Extract the (X, Y) coordinate from the center of the cell holding the provided text.  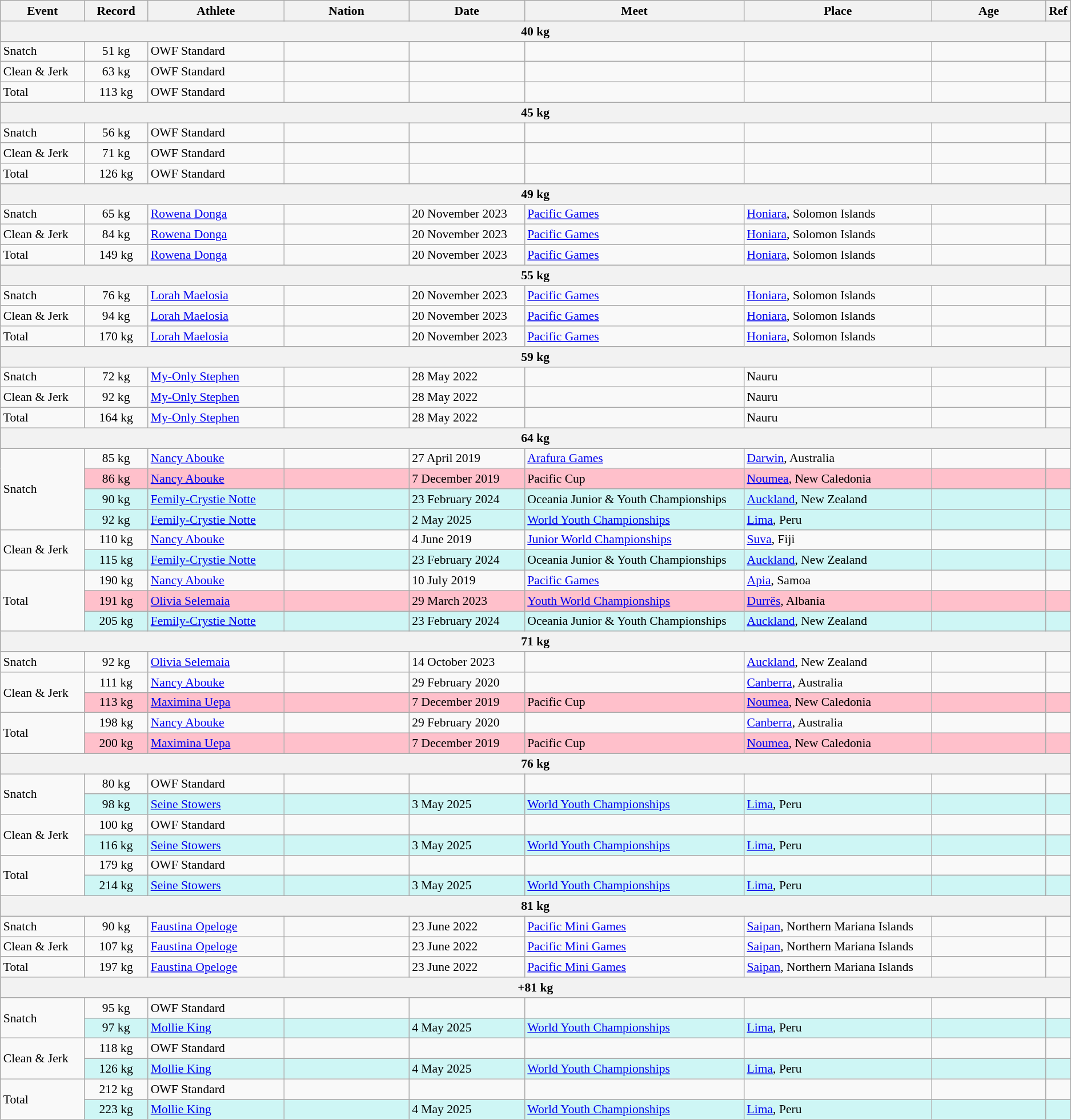
Suva, Fiji (837, 540)
4 June 2019 (467, 540)
59 kg (536, 357)
72 kg (117, 377)
Meet (634, 11)
197 kg (117, 968)
Darwin, Australia (837, 459)
Junior World Championships (634, 540)
Ref (1058, 11)
64 kg (536, 438)
118 kg (117, 1049)
45 kg (536, 113)
65 kg (117, 214)
191 kg (117, 601)
Apia, Samoa (837, 581)
198 kg (117, 723)
116 kg (117, 845)
95 kg (117, 1008)
Place (837, 11)
107 kg (117, 947)
14 October 2023 (467, 662)
214 kg (117, 886)
80 kg (117, 784)
223 kg (117, 1110)
Event (42, 11)
149 kg (117, 255)
Date (467, 11)
Nation (346, 11)
27 April 2019 (467, 459)
94 kg (117, 316)
49 kg (536, 194)
110 kg (117, 540)
29 March 2023 (467, 601)
84 kg (117, 235)
Youth World Championships (634, 601)
63 kg (117, 72)
55 kg (536, 275)
115 kg (117, 560)
+81 kg (536, 987)
98 kg (117, 805)
97 kg (117, 1028)
86 kg (117, 479)
56 kg (117, 133)
Athlete (216, 11)
Arafura Games (634, 459)
Age (989, 11)
10 July 2019 (467, 581)
179 kg (117, 865)
212 kg (117, 1089)
164 kg (117, 418)
111 kg (117, 683)
2 May 2025 (467, 520)
Durrës, Albania (837, 601)
100 kg (117, 825)
Record (117, 11)
81 kg (536, 906)
170 kg (117, 336)
40 kg (536, 31)
200 kg (117, 744)
190 kg (117, 581)
85 kg (117, 459)
51 kg (117, 51)
205 kg (117, 621)
